Return (x, y) of the center of cell containing provided text 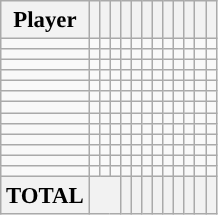
TOTAL (45, 195)
Player (45, 20)
